Return (x, y) of the center of cell containing provided text 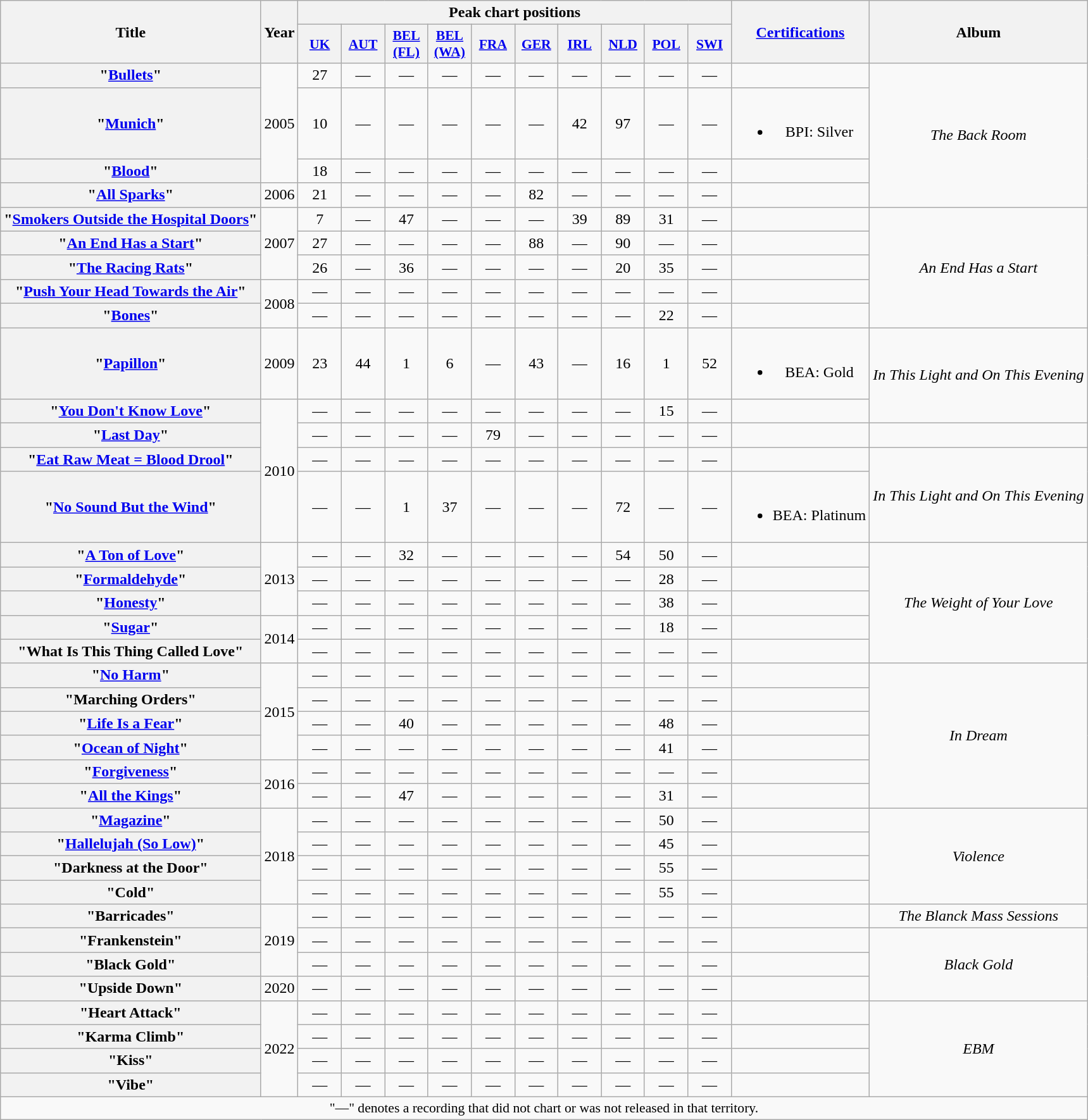
IRL (580, 44)
BEA: Platinum (800, 507)
UK (320, 44)
"Munich" (130, 123)
"Papillon" (130, 363)
20 (623, 267)
82 (536, 195)
"The Racing Rats" (130, 267)
"Blood" (130, 171)
FRA (493, 44)
88 (536, 243)
"Bullets" (130, 75)
2008 (280, 303)
In Dream (979, 735)
2022 (280, 1048)
40 (406, 723)
The Weight of Your Love (979, 603)
EBM (979, 1048)
89 (623, 219)
BEA: Gold (800, 363)
"An End Has a Start" (130, 243)
43 (536, 363)
10 (320, 123)
39 (580, 219)
Certifications (800, 32)
AUT (363, 44)
2007 (280, 243)
"What Is This Thing Called Love" (130, 651)
An End Has a Start (979, 267)
2010 (280, 471)
38 (666, 603)
"Life Is a Fear" (130, 723)
Album (979, 32)
21 (320, 195)
NLD (623, 44)
"Last Day" (130, 435)
"Black Gold" (130, 964)
"Marching Orders" (130, 699)
BEL(FL) (406, 44)
"Push Your Head Towards the Air" (130, 291)
"Formaldehyde" (130, 579)
"Darkness at the Door" (130, 868)
Violence (979, 856)
"A Ton of Love" (130, 555)
97 (623, 123)
41 (666, 747)
SWI (710, 44)
54 (623, 555)
The Blanck Mass Sessions (979, 916)
32 (406, 555)
26 (320, 267)
7 (320, 219)
6 (449, 363)
23 (320, 363)
"Hallelujah (So Low)" (130, 844)
"Sugar" (130, 627)
2019 (280, 940)
44 (363, 363)
Title (130, 32)
"Forgiveness" (130, 771)
48 (666, 723)
The Back Room (979, 135)
79 (493, 435)
2009 (280, 363)
90 (623, 243)
"Kiss" (130, 1061)
37 (449, 507)
"Heart Attack" (130, 1012)
"No Harm" (130, 675)
"All Sparks" (130, 195)
"All the Kings" (130, 795)
"—" denotes a recording that did not chart or was not released in that territory. (544, 1108)
2020 (280, 988)
2013 (280, 579)
28 (666, 579)
"Karma Climb" (130, 1036)
Peak chart positions (515, 13)
52 (710, 363)
BPI: Silver (800, 123)
"Ocean of Night" (130, 747)
"Vibe" (130, 1085)
"Barricades" (130, 916)
42 (580, 123)
"Frankenstein" (130, 940)
POL (666, 44)
35 (666, 267)
2006 (280, 195)
2005 (280, 123)
2015 (280, 711)
16 (623, 363)
36 (406, 267)
"Upside Down" (130, 988)
"You Don't Know Love" (130, 411)
22 (666, 315)
2018 (280, 856)
Year (280, 32)
45 (666, 844)
GER (536, 44)
"No Sound But the Wind" (130, 507)
72 (623, 507)
15 (666, 411)
"Honesty" (130, 603)
2014 (280, 639)
"Bones" (130, 315)
"Magazine" (130, 819)
"Eat Raw Meat = Blood Drool" (130, 459)
Black Gold (979, 964)
"Smokers Outside the Hospital Doors" (130, 219)
"Cold" (130, 892)
BEL(WA) (449, 44)
2016 (280, 783)
